Scan for the cell matching the given text and deliver its (X, Y) coordinate at center. 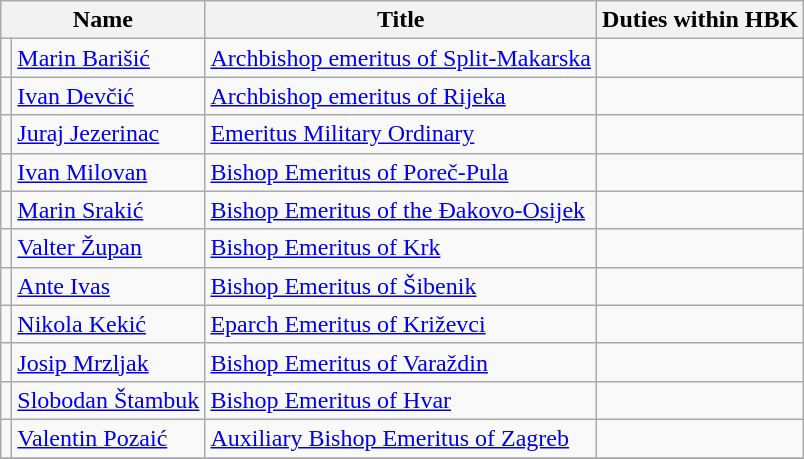
Emeritus Military Ordinary (401, 134)
Bishop Emeritus of Varaždin (401, 362)
Valter Župan (108, 248)
Eparch Emeritus of Križevci (401, 324)
Name (103, 20)
Slobodan Štambuk (108, 400)
Ivan Devčić (108, 96)
Duties within HBK (700, 20)
Juraj Jezerinac (108, 134)
Archbishop emeritus of Split-Makarska (401, 58)
Nikola Kekić (108, 324)
Bishop Emeritus of Krk (401, 248)
Title (401, 20)
Valentin Pozaić (108, 438)
Auxiliary Bishop Emeritus of Zagreb (401, 438)
Archbishop emeritus of Rijeka (401, 96)
Marin Srakić (108, 210)
Ante Ivas (108, 286)
Josip Mrzljak (108, 362)
Bishop Emeritus of Šibenik (401, 286)
Marin Barišić (108, 58)
Ivan Milovan (108, 172)
Bishop Emeritus of Hvar (401, 400)
Bishop Emeritus of the Đakovo-Osijek (401, 210)
Bishop Emeritus of Poreč-Pula (401, 172)
